Extract the [x, y] coordinate from the center of the cell holding the provided text.  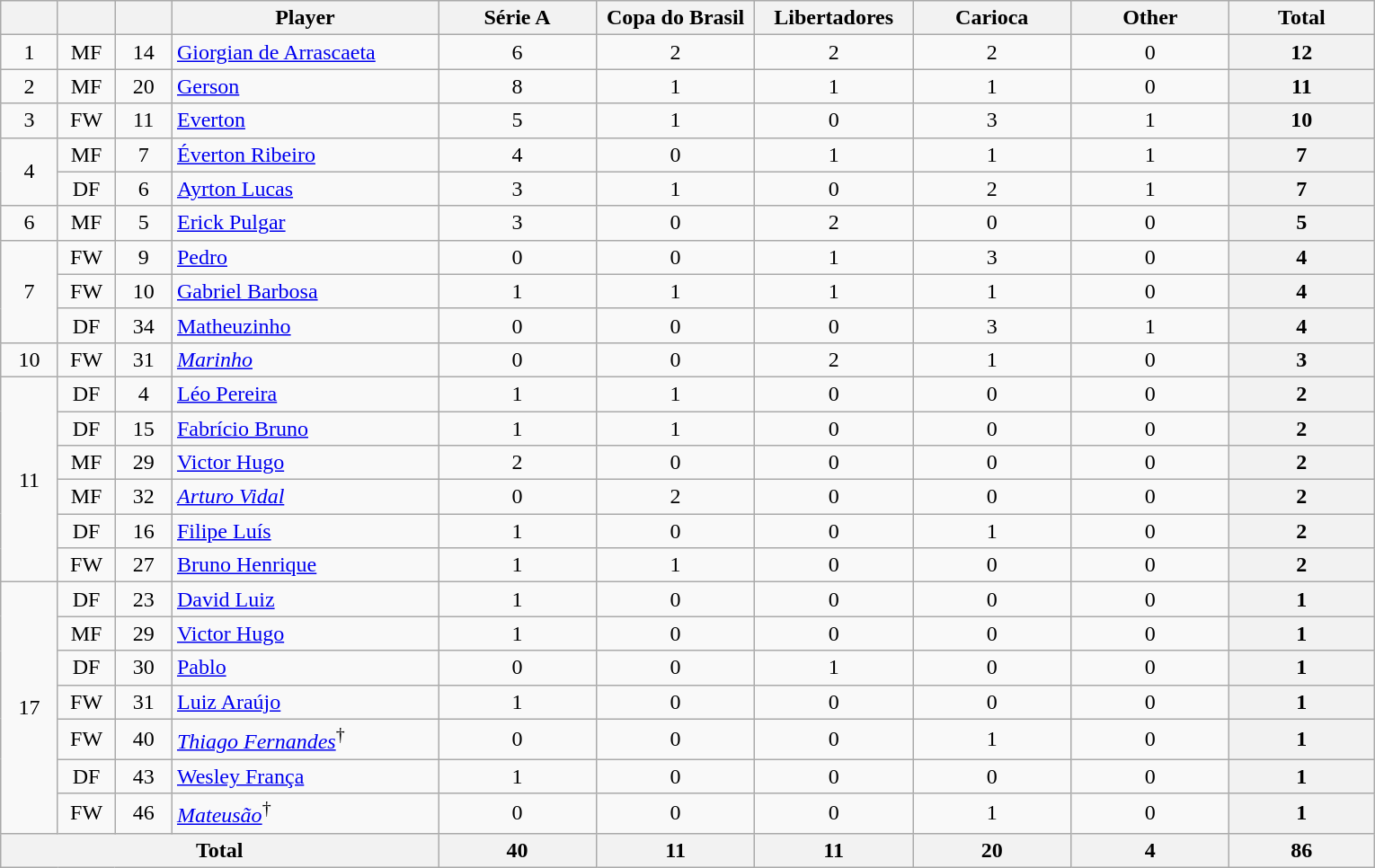
Other [1150, 18]
Pablo [305, 668]
23 [144, 599]
43 [144, 776]
David Luiz [305, 599]
Mateusão† [305, 814]
Pedro [305, 257]
Ayrton Lucas [305, 189]
32 [144, 497]
Giorgian de Arrascaeta [305, 52]
Thiago Fernandes† [305, 739]
Filipe Luís [305, 531]
Wesley França [305, 776]
Bruno Henrique [305, 565]
46 [144, 814]
17 [30, 708]
Série A [518, 18]
Gabriel Barbosa [305, 291]
Carioca [992, 18]
Marinho [305, 359]
Matheuzinho [305, 325]
16 [144, 531]
86 [1301, 850]
15 [144, 429]
8 [518, 86]
Gerson [305, 86]
14 [144, 52]
Everton [305, 120]
12 [1301, 52]
27 [144, 565]
Erick Pulgar [305, 223]
Luiz Araújo [305, 702]
34 [144, 325]
Libertadores [834, 18]
30 [144, 668]
Éverton Ribeiro [305, 155]
Fabrício Bruno [305, 429]
9 [144, 257]
Copa do Brasil [676, 18]
Arturo Vidal [305, 497]
Léo Pereira [305, 394]
Player [305, 18]
